Capture the cell that displays the provided text and extract its [x, y] central coordinate. 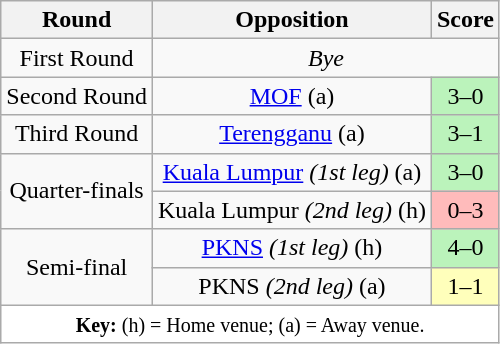
Third Round [77, 134]
PKNS (2nd leg) (a) [292, 286]
Quarter-finals [77, 191]
Key: (h) = Home venue; (a) = Away venue. [250, 324]
4–0 [465, 248]
0–3 [465, 210]
Opposition [292, 20]
Semi-final [77, 267]
Kuala Lumpur (1st leg) (a) [292, 172]
First Round [77, 58]
MOF (a) [292, 96]
3–1 [465, 134]
Round [77, 20]
Score [465, 20]
PKNS (1st leg) (h) [292, 248]
Bye [326, 58]
Terengganu (a) [292, 134]
Second Round [77, 96]
1–1 [465, 286]
Kuala Lumpur (2nd leg) (h) [292, 210]
